Output the [X, Y] coordinate of the center of the cell containing the given text.  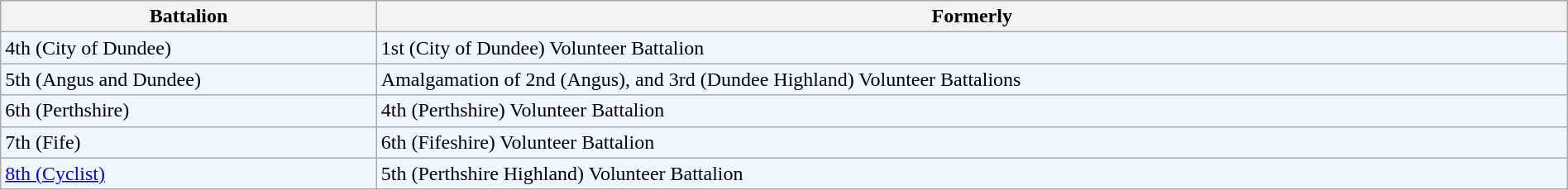
4th (Perthshire) Volunteer Battalion [972, 111]
5th (Perthshire Highland) Volunteer Battalion [972, 173]
Battalion [189, 17]
Amalgamation of 2nd (Angus), and 3rd (Dundee Highland) Volunteer Battalions [972, 79]
8th (Cyclist) [189, 173]
7th (Fife) [189, 142]
6th (Perthshire) [189, 111]
1st (City of Dundee) Volunteer Battalion [972, 48]
5th (Angus and Dundee) [189, 79]
4th (City of Dundee) [189, 48]
Formerly [972, 17]
6th (Fifeshire) Volunteer Battalion [972, 142]
